Scan for the cell matching the given text and deliver its (X, Y) coordinate at center. 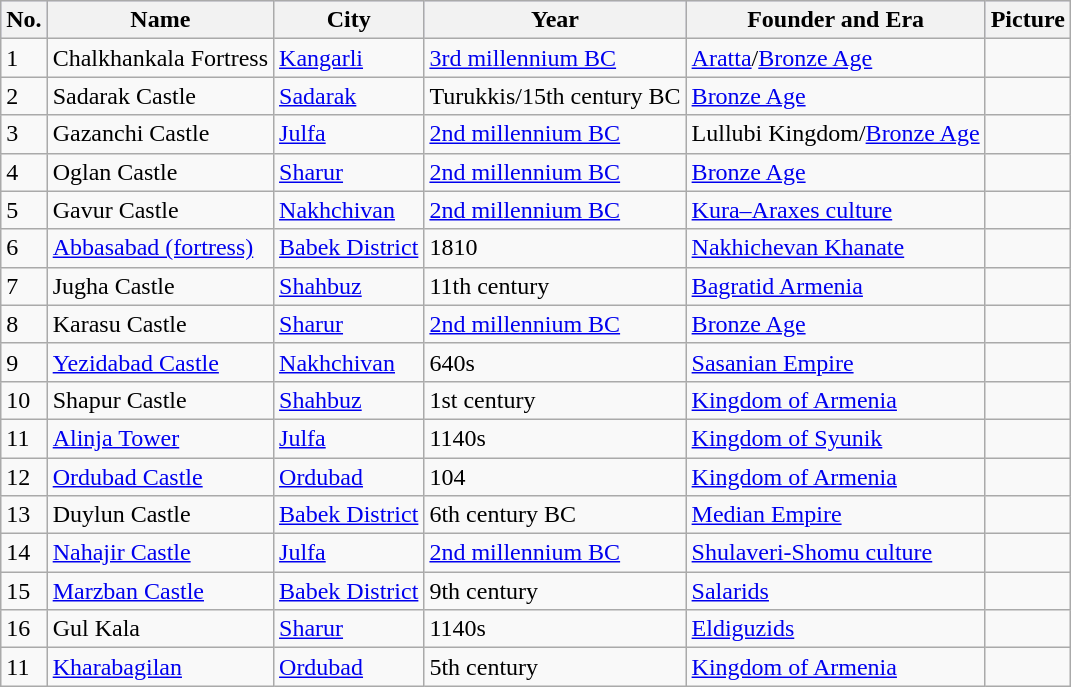
Jugha Castle (160, 286)
No. (24, 20)
9th century (555, 591)
Ordubad Castle (160, 477)
Shulaveri-Shomu culture (836, 553)
Nakhichevan Khanate (836, 248)
13 (24, 515)
Sadarak (349, 96)
Alinja Tower (160, 438)
Oglan Castle (160, 172)
5th century (555, 667)
City (349, 20)
Aratta/Bronze Age (836, 58)
Bagratid Armenia (836, 286)
Kharabagilan (160, 667)
2 (24, 96)
4 (24, 172)
Gazanchi Castle (160, 134)
Marzban Castle (160, 591)
14 (24, 553)
15 (24, 591)
3rd millennium BC (555, 58)
Kingdom of Syunik (836, 438)
10 (24, 400)
Kangarli (349, 58)
6 (24, 248)
Name (160, 20)
Gavur Castle (160, 210)
16 (24, 629)
Sasanian Empire (836, 362)
Gul Kala (160, 629)
Karasu Castle (160, 324)
104 (555, 477)
Chalkhankala Fortress (160, 58)
Picture (1028, 20)
8 (24, 324)
3 (24, 134)
6th century BC (555, 515)
5 (24, 210)
Kura–Araxes culture (836, 210)
12 (24, 477)
Turukkis/15th century BC (555, 96)
1st century (555, 400)
Salarids (836, 591)
Founder and Era (836, 20)
Shapur Castle (160, 400)
Nahajir Castle (160, 553)
Sadarak Castle (160, 96)
9 (24, 362)
11th century (555, 286)
Yezidabad Castle (160, 362)
Lullubi Kingdom/Bronze Age (836, 134)
Year (555, 20)
1 (24, 58)
Median Empire (836, 515)
640s (555, 362)
Abbasabad (fortress) (160, 248)
1810 (555, 248)
Duylun Castle (160, 515)
Eldiguzids (836, 629)
7 (24, 286)
